Scan for the cell matching the given text and deliver its [x, y] coordinate at center. 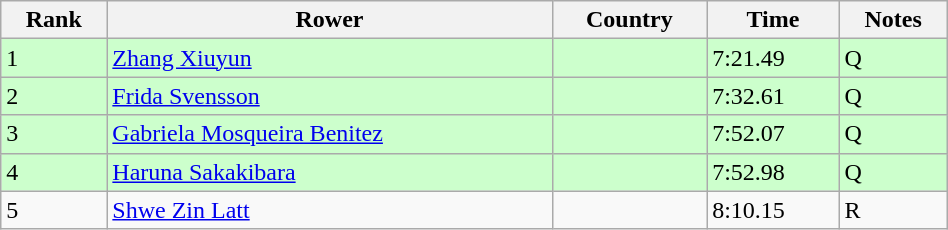
8:10.15 [773, 210]
7:52.98 [773, 172]
7:32.61 [773, 96]
7:21.49 [773, 58]
Frida Svensson [330, 96]
Country [630, 20]
Time [773, 20]
2 [54, 96]
7:52.07 [773, 134]
5 [54, 210]
Zhang Xiuyun [330, 58]
Rank [54, 20]
Haruna Sakakibara [330, 172]
Shwe Zin Latt [330, 210]
1 [54, 58]
Notes [893, 20]
3 [54, 134]
Rower [330, 20]
R [893, 210]
4 [54, 172]
Gabriela Mosqueira Benitez [330, 134]
